Capture the cell that displays the provided text and extract its [X, Y] central coordinate. 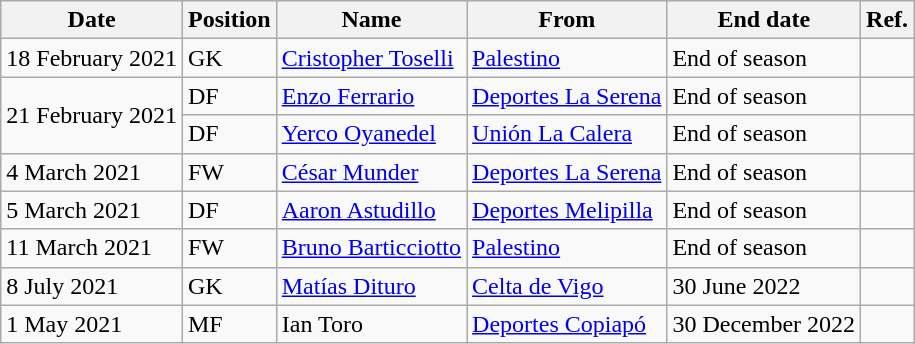
18 February 2021 [92, 58]
30 December 2022 [764, 324]
Name [371, 20]
Cristopher Toselli [371, 58]
Matías Dituro [371, 286]
Deportes Melipilla [567, 210]
From [567, 20]
MF [229, 324]
8 July 2021 [92, 286]
Unión La Calera [567, 134]
End date [764, 20]
Yerco Oyanedel [371, 134]
Aaron Astudillo [371, 210]
Bruno Barticciotto [371, 248]
Enzo Ferrario [371, 96]
Celta de Vigo [567, 286]
Ref. [888, 20]
4 March 2021 [92, 172]
Position [229, 20]
Deportes Copiapó [567, 324]
1 May 2021 [92, 324]
30 June 2022 [764, 286]
5 March 2021 [92, 210]
21 February 2021 [92, 115]
Date [92, 20]
Ian Toro [371, 324]
11 March 2021 [92, 248]
César Munder [371, 172]
